From the cell containing the given text, extract its center point as (x, y) coordinate. 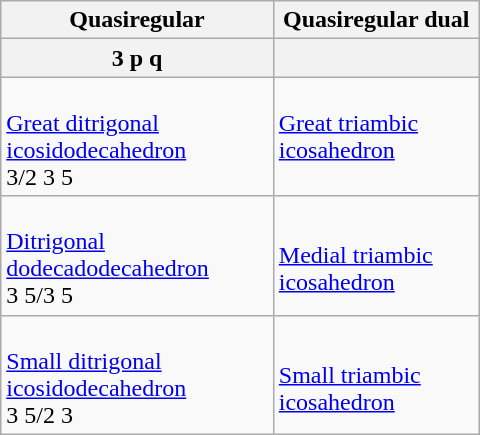
Great ditrigonal icosidodecahedron3/2 3 5 (138, 136)
Ditrigonal dodecadodecahedron3 5/3 5 (138, 256)
Quasiregular (138, 20)
Quasiregular dual (376, 20)
3 p q (138, 58)
Medial triambic icosahedron (376, 256)
Small ditrigonal icosidodecahedron3 5/2 3 (138, 374)
Great triambic icosahedron (376, 136)
Small triambic icosahedron (376, 374)
